Detect which cell encompasses the target text, then output its [x, y] center coordinate. 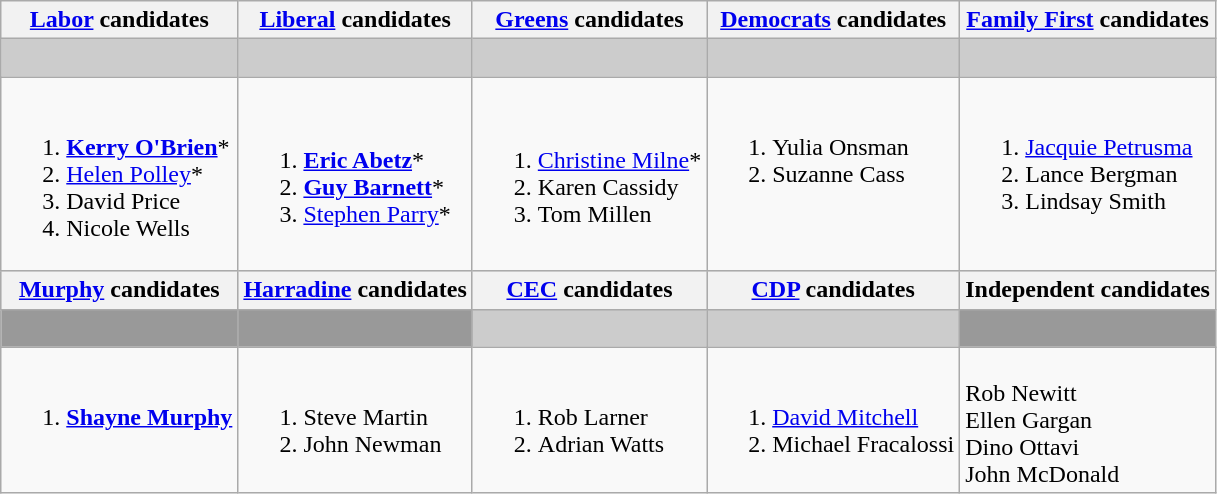
Democrats candidates [834, 20]
Steve MartinJohn Newman [355, 420]
David MitchellMichael Fracalossi [834, 420]
Liberal candidates [355, 20]
Labor candidates [120, 20]
Family First candidates [1088, 20]
CEC candidates [589, 290]
Harradine candidates [355, 290]
Rob LarnerAdrian Watts [589, 420]
Independent candidates [1088, 290]
Kerry O'Brien*Helen Polley*David PriceNicole Wells [120, 174]
CDP candidates [834, 290]
Rob Newitt Ellen Gargan Dino Ottavi John McDonald [1088, 420]
Eric Abetz*Guy Barnett*Stephen Parry* [355, 174]
Greens candidates [589, 20]
Jacquie PetrusmaLance BergmanLindsay Smith [1088, 174]
Christine Milne*Karen CassidyTom Millen [589, 174]
Murphy candidates [120, 290]
Yulia OnsmanSuzanne Cass [834, 174]
Shayne Murphy [120, 420]
